Scan for the cell matching the given text and deliver its [x, y] coordinate at center. 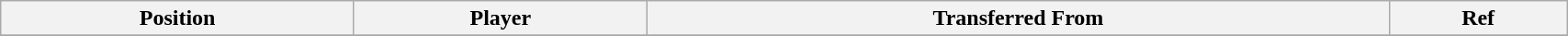
Transferred From [1018, 18]
Position [178, 18]
Ref [1479, 18]
Player [500, 18]
